From the cell containing the given text, extract its center point as [X, Y] coordinate. 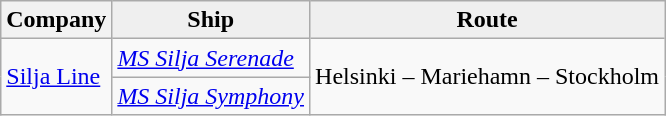
Company [56, 20]
Silja Line [56, 77]
MS Silja Symphony [211, 96]
Route [488, 20]
Helsinki – Mariehamn – Stockholm [488, 77]
MS Silja Serenade [211, 58]
Ship [211, 20]
